Locate the cell with the specified text and output its [x, y] center coordinate. 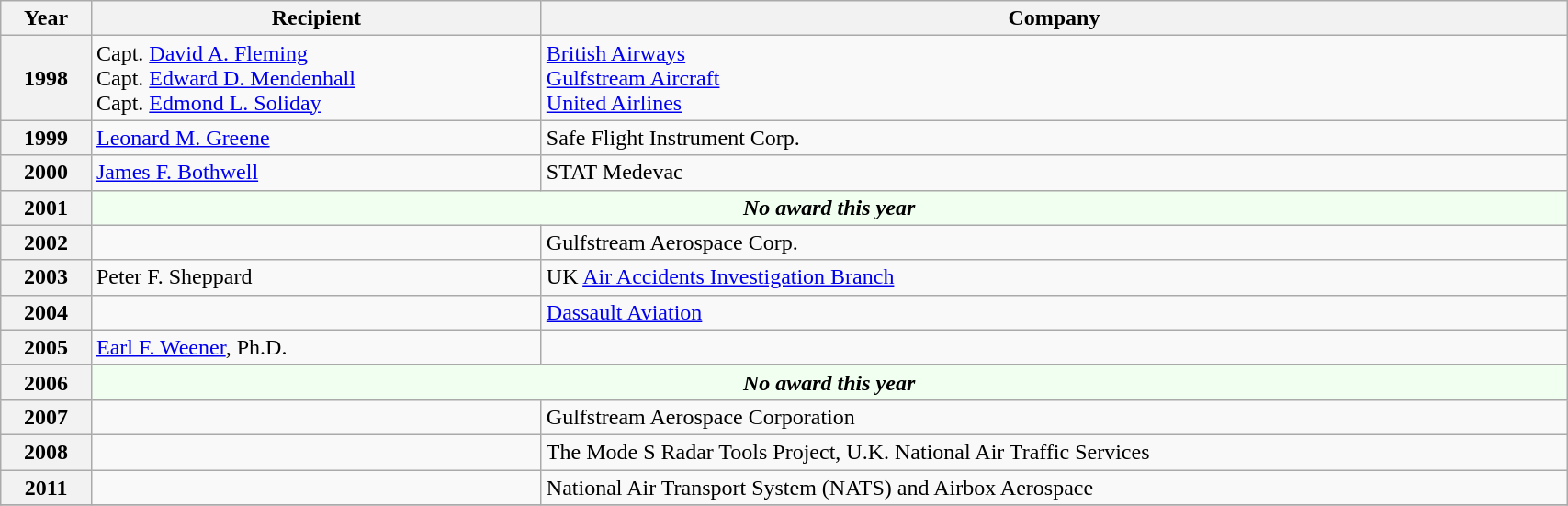
Gulfstream Aerospace Corporation [1054, 417]
Dassault Aviation [1054, 312]
National Air Transport System (NATS) and Airbox Aerospace [1054, 488]
2003 [46, 277]
2004 [46, 312]
2008 [46, 452]
Safe Flight Instrument Corp. [1054, 138]
UK Air Accidents Investigation Branch [1054, 277]
2011 [46, 488]
2000 [46, 173]
Leonard M. Greene [316, 138]
1999 [46, 138]
British AirwaysGulfstream AircraftUnited Airlines [1054, 78]
2007 [46, 417]
Peter F. Sheppard [316, 277]
Capt. David A. FlemingCapt. Edward D. MendenhallCapt. Edmond L. Soliday [316, 78]
2001 [46, 208]
1998 [46, 78]
Gulfstream Aerospace Corp. [1054, 242]
STAT Medevac [1054, 173]
Year [46, 18]
2006 [46, 382]
2005 [46, 347]
Earl F. Weener, Ph.D. [316, 347]
James F. Bothwell [316, 173]
The Mode S Radar Tools Project, U.K. National Air Traffic Services [1054, 452]
Company [1054, 18]
2002 [46, 242]
Recipient [316, 18]
